From the cell containing the given text, extract its center point as (X, Y) coordinate. 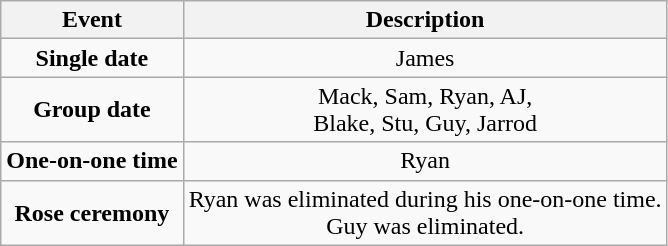
Event (92, 20)
Rose ceremony (92, 212)
Description (425, 20)
Single date (92, 58)
Ryan was eliminated during his one-on-one time.Guy was eliminated. (425, 212)
One-on-one time (92, 161)
Mack, Sam, Ryan, AJ,Blake, Stu, Guy, Jarrod (425, 110)
Ryan (425, 161)
James (425, 58)
Group date (92, 110)
